Provide the [X, Y] coordinate of the cell's center where the given text is located.  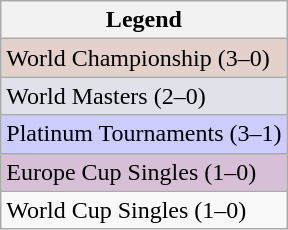
World Masters (2–0) [144, 96]
World Cup Singles (1–0) [144, 210]
Platinum Tournaments (3–1) [144, 134]
World Championship (3–0) [144, 58]
Legend [144, 20]
Europe Cup Singles (1–0) [144, 172]
